From the cell containing the given text, extract its center point as (X, Y) coordinate. 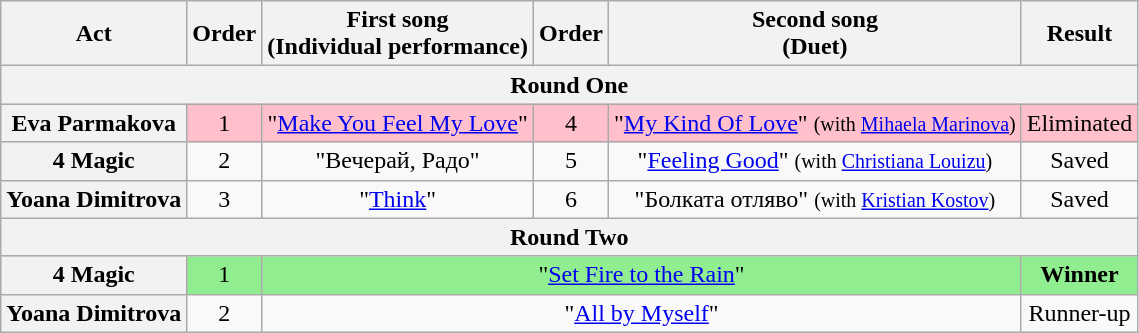
"Set Fire to the Rain" (642, 275)
Runner-up (1079, 313)
"Make You Feel My Love" (398, 123)
6 (570, 199)
5 (570, 161)
First song(Individual performance) (398, 34)
"All by Myself" (642, 313)
"Think" (398, 199)
3 (224, 199)
Round Two (570, 237)
"Вечерай, Радо" (398, 161)
"Болката отляво" (with Kristian Kostov) (816, 199)
Round One (570, 85)
Act (94, 34)
"Feeling Good" (with Christiana Louizu) (816, 161)
Eva Parmakova (94, 123)
Eliminated (1079, 123)
Second song(Duet) (816, 34)
Winner (1079, 275)
4 (570, 123)
Result (1079, 34)
"My Kind Of Love" (with Mihaela Marinova) (816, 123)
